Identify which cell holds the provided text, then report its (X, Y) central coordinate. 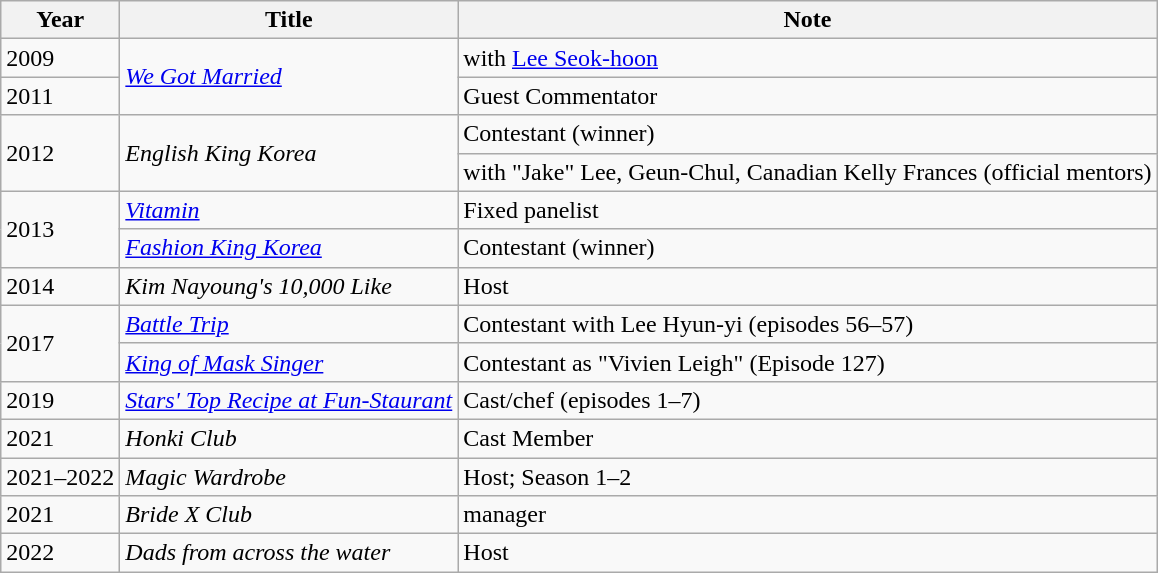
Contestant with Lee Hyun-yi (episodes 56–57) (808, 324)
Honki Club (289, 438)
Magic Wardrobe (289, 477)
2013 (60, 229)
2012 (60, 153)
Cast Member (808, 438)
2021–2022 (60, 477)
2014 (60, 286)
with "Jake" Lee, Geun-Chul, Canadian Kelly Frances (official mentors) (808, 172)
2017 (60, 343)
Contestant as "Vivien Leigh" (Episode 127) (808, 362)
English King Korea (289, 153)
We Got Married (289, 77)
Year (60, 20)
King of Mask Singer (289, 362)
Kim Nayoung's 10,000 Like (289, 286)
Guest Commentator (808, 96)
Fashion King Korea (289, 248)
Dads from across the water (289, 553)
2019 (60, 400)
Cast/chef (episodes 1–7) (808, 400)
Title (289, 20)
2011 (60, 96)
Vitamin (289, 210)
Host; Season 1–2 (808, 477)
with Lee Seok-hoon (808, 58)
2009 (60, 58)
Stars' Top Recipe at Fun-Staurant (289, 400)
Bride X Club (289, 515)
Note (808, 20)
manager (808, 515)
Fixed panelist (808, 210)
2022 (60, 553)
Battle Trip (289, 324)
